Output the [X, Y] coordinate of the center of the cell containing the given text.  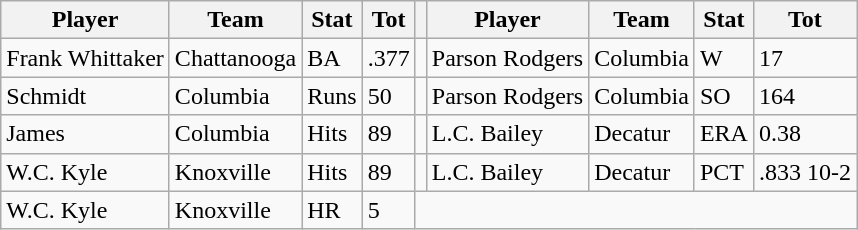
HR [332, 210]
Frank Whittaker [86, 58]
SO [724, 96]
164 [804, 96]
Schmidt [86, 96]
50 [388, 96]
PCT [724, 172]
BA [332, 58]
James [86, 134]
Runs [332, 96]
ERA [724, 134]
.833 10-2 [804, 172]
Chattanooga [235, 58]
5 [388, 210]
W [724, 58]
0.38 [804, 134]
17 [804, 58]
.377 [388, 58]
